Search for the cell housing the specified text and yield its [x, y] center coordinate. 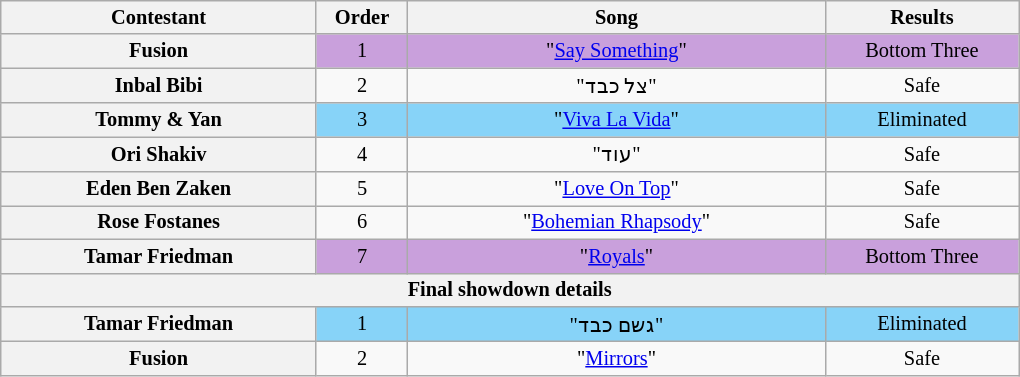
Eden Ben Zaken [159, 189]
3 [362, 120]
Tommy & Yan [159, 120]
7 [362, 256]
Ori Shakiv [159, 154]
"צל כבד" [617, 86]
Contestant [159, 17]
Order [362, 17]
"Love On Top" [617, 189]
"Mirrors" [617, 358]
"עוד" [617, 154]
4 [362, 154]
Results [922, 17]
5 [362, 189]
6 [362, 222]
"Say Something" [617, 51]
"Royals" [617, 256]
"גשם כבד" [617, 324]
"Bohemian Rhapsody" [617, 222]
Final showdown details [510, 290]
Rose Fostanes [159, 222]
Song [617, 17]
Inbal Bibi [159, 86]
"Viva La Vida" [617, 120]
